Pinpoint the cell where the given text exists, returning its (X, Y) midpoint coordinate. 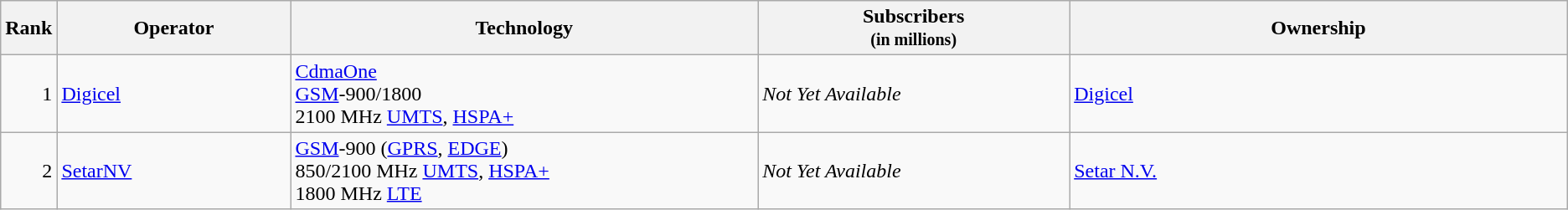
2 (28, 171)
Ownership (1318, 28)
Technology (524, 28)
Setar N.V. (1318, 171)
Rank (28, 28)
Subscribers(in millions) (914, 28)
1 (28, 94)
SetarNV (174, 171)
GSM-900 (GPRS, EDGE) 850/2100 MHz UMTS, HSPA+1800 MHz LTE (524, 171)
Operator (174, 28)
CdmaOne GSM-900/1800 2100 MHz UMTS, HSPA+ (524, 94)
